Scan for the cell matching the given text and deliver its (x, y) coordinate at center. 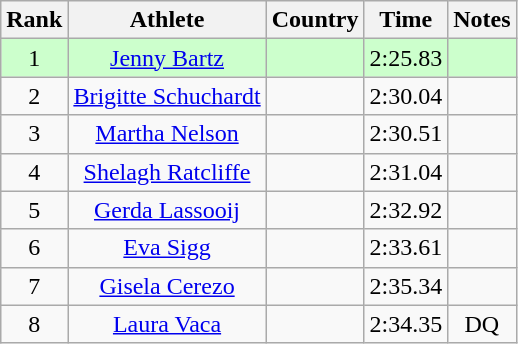
6 (34, 248)
2:34.35 (406, 324)
Gerda Lassooij (167, 210)
2:35.34 (406, 286)
1 (34, 58)
Notes (482, 20)
Jenny Bartz (167, 58)
2:32.92 (406, 210)
Gisela Cerezo (167, 286)
2:30.51 (406, 134)
Rank (34, 20)
4 (34, 172)
Laura Vaca (167, 324)
Athlete (167, 20)
Martha Nelson (167, 134)
3 (34, 134)
DQ (482, 324)
Brigitte Schuchardt (167, 96)
Shelagh Ratcliffe (167, 172)
Country (315, 20)
2:33.61 (406, 248)
Eva Sigg (167, 248)
8 (34, 324)
2:25.83 (406, 58)
5 (34, 210)
2:31.04 (406, 172)
2 (34, 96)
Time (406, 20)
2:30.04 (406, 96)
7 (34, 286)
